For the text-containing cell, return its midpoint in (X, Y) coordinate format. 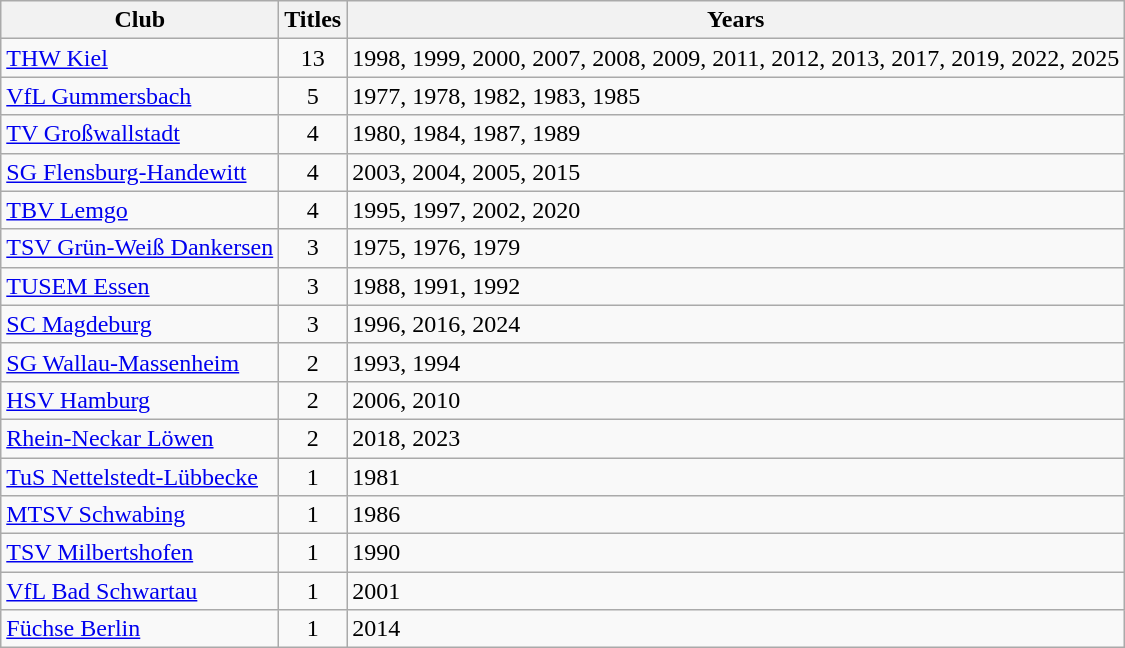
2018, 2023 (736, 438)
2001 (736, 591)
HSV Hamburg (140, 400)
Club (140, 20)
1995, 1997, 2002, 2020 (736, 210)
Titles (313, 20)
2003, 2004, 2005, 2015 (736, 172)
VfL Gummersbach (140, 96)
1977, 1978, 1982, 1983, 1985 (736, 96)
Füchse Berlin (140, 629)
13 (313, 58)
TBV Lemgo (140, 210)
1996, 2016, 2024 (736, 324)
1986 (736, 515)
Years (736, 20)
SG Wallau-Massenheim (140, 362)
2006, 2010 (736, 400)
1981 (736, 477)
TSV Milbertshofen (140, 553)
TuS Nettelstedt-Lübbecke (140, 477)
TSV Grün-Weiß Dankersen (140, 248)
SG Flensburg-Handewitt (140, 172)
Rhein-Neckar Löwen (140, 438)
TUSEM Essen (140, 286)
THW Kiel (140, 58)
1980, 1984, 1987, 1989 (736, 134)
1998, 1999, 2000, 2007, 2008, 2009, 2011, 2012, 2013, 2017, 2019, 2022, 2025 (736, 58)
5 (313, 96)
1975, 1976, 1979 (736, 248)
SC Magdeburg (140, 324)
1990 (736, 553)
VfL Bad Schwartau (140, 591)
MTSV Schwabing (140, 515)
TV Großwallstadt (140, 134)
2014 (736, 629)
1988, 1991, 1992 (736, 286)
1993, 1994 (736, 362)
